For the text-containing cell, return its midpoint in (x, y) coordinate format. 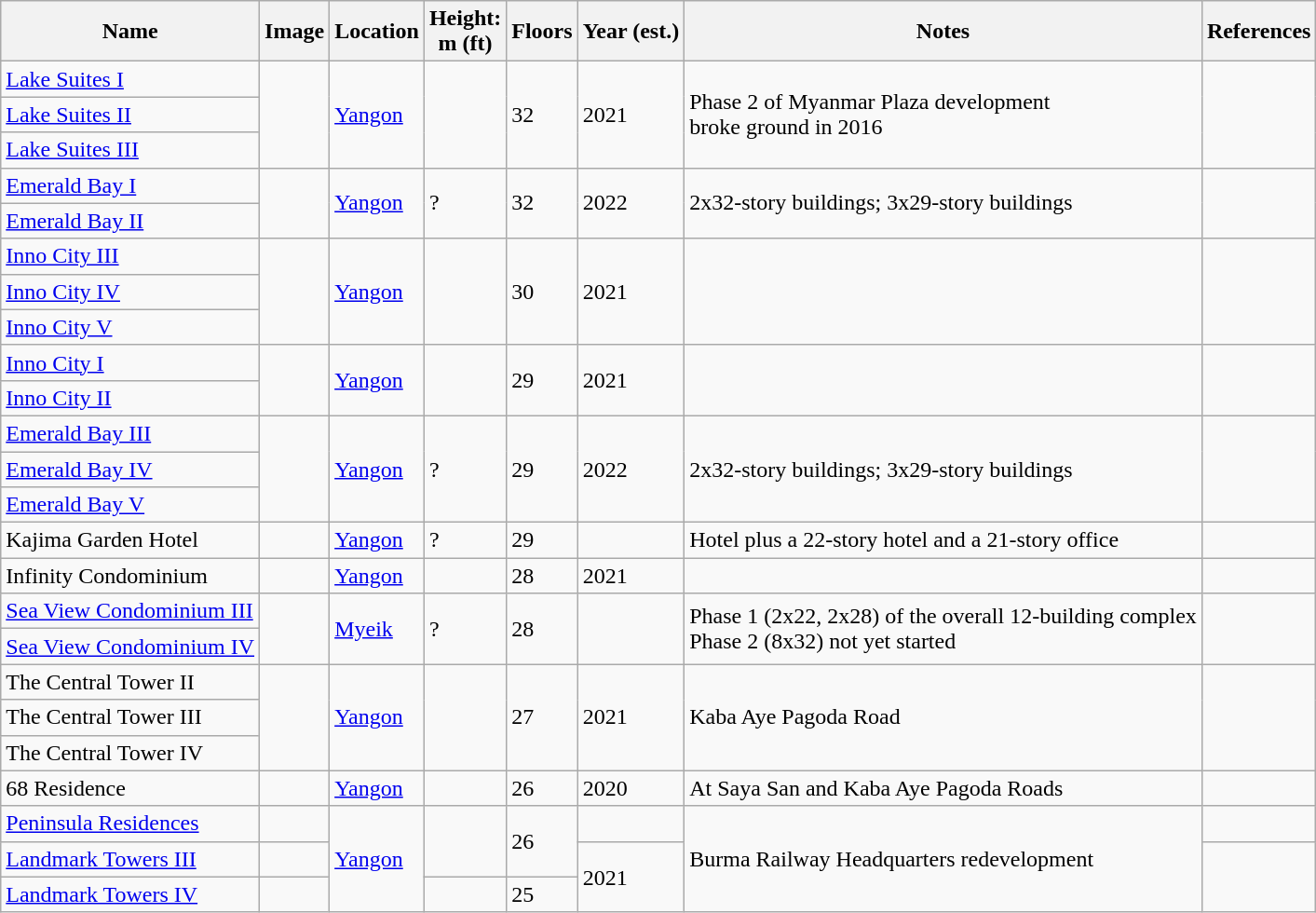
Sea View Condominium IV (130, 647)
Kaba Aye Pagoda Road (943, 717)
Landmark Towers III (130, 859)
Sea View Condominium III (130, 611)
References (1259, 32)
Infinity Condominium (130, 576)
2020 (631, 788)
Height: m (ft) (465, 32)
Landmark Towers IV (130, 894)
Emerald Bay V (130, 505)
Burma Railway Headquarters redevelopment (943, 859)
68 Residence (130, 788)
Inno City V (130, 327)
Kajima Garden Hotel (130, 540)
Floors (542, 32)
Myeik (377, 629)
Inno City III (130, 256)
Lake Suites III (130, 150)
Emerald Bay III (130, 433)
Emerald Bay II (130, 221)
Inno City I (130, 362)
Location (377, 32)
Name (130, 32)
30 (542, 292)
Image (294, 32)
The Central Tower II (130, 682)
Phase 2 of Myanmar Plaza development broke ground in 2016 (943, 115)
25 (542, 894)
Lake Suites II (130, 115)
The Central Tower III (130, 717)
27 (542, 717)
Year (est.) (631, 32)
The Central Tower IV (130, 753)
Hotel plus a 22-story hotel and a 21-story office (943, 540)
Inno City IV (130, 292)
Notes (943, 32)
Inno City II (130, 398)
Phase 1 (2x22, 2x28) of the overall 12-building complex Phase 2 (8x32) not yet started (943, 629)
Emerald Bay I (130, 185)
Emerald Bay IV (130, 469)
At Saya San and Kaba Aye Pagoda Roads (943, 788)
Peninsula Residences (130, 824)
Lake Suites I (130, 79)
